Search for the cell housing the specified text and yield its (X, Y) center coordinate. 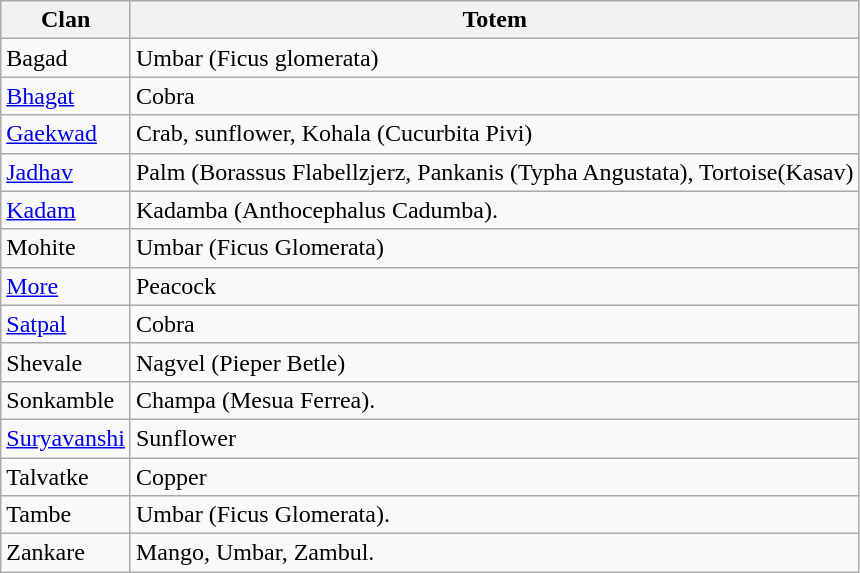
Mohite (66, 248)
Umbar (Ficus glomerata) (494, 58)
Tambe (66, 515)
Champa (Mesua Ferrea). (494, 400)
Gaekwad (66, 134)
Umbar (Ficus Glomerata). (494, 515)
Sunflower (494, 438)
Palm (Borassus Flabellzjerz, Pankanis (Typha Angustata), Tortoise(Kasav) (494, 172)
Nagvel (Pieper Betle) (494, 362)
Umbar (Ficus Glomerata) (494, 248)
More (66, 286)
Totem (494, 20)
Satpal (66, 324)
Jadhav (66, 172)
Kadamba (Anthocephalus Cadumba). (494, 210)
Peacock (494, 286)
Copper (494, 477)
Bhagat (66, 96)
Zankare (66, 553)
Sonkamble (66, 400)
Mango, Umbar, Zambul. (494, 553)
Crab, sunflower, Kohala (Cucurbita Pivi) (494, 134)
Kadam (66, 210)
Talvatke (66, 477)
Shevale (66, 362)
Bagad (66, 58)
Suryavanshi (66, 438)
Clan (66, 20)
